Return the [X, Y] coordinate for the center point of the cell that contains the specified text.  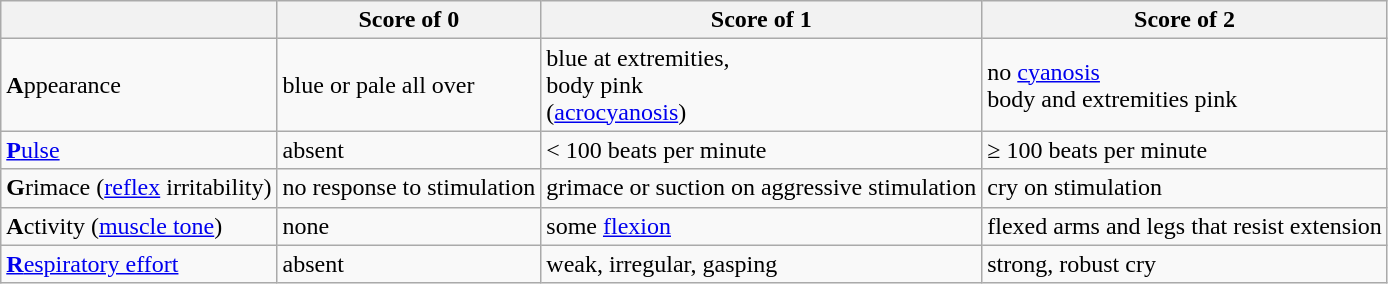
Score of 0 [409, 20]
Score of 2 [1185, 20]
no cyanosisbody and extremities pink [1185, 85]
Activity (muscle tone) [139, 226]
cry on stimulation [1185, 188]
no response to stimulation [409, 188]
blue or pale all over [409, 85]
some flexion [762, 226]
Appearance [139, 85]
Score of 1 [762, 20]
strong, robust cry [1185, 264]
≥ 100 beats per minute [1185, 150]
none [409, 226]
blue at extremities, body pink(acrocyanosis) [762, 85]
grimace or suction on aggressive stimulation [762, 188]
Grimace (reflex irritability) [139, 188]
Pulse [139, 150]
Respiratory effort [139, 264]
< 100 beats per minute [762, 150]
flexed arms and legs that resist extension [1185, 226]
weak, irregular, gasping [762, 264]
